Identify which cell holds the provided text, then report its [x, y] central coordinate. 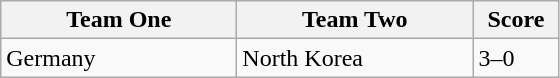
Germany [119, 58]
3–0 [516, 58]
Team One [119, 20]
North Korea [355, 58]
Score [516, 20]
Team Two [355, 20]
